From the cell containing the given text, extract its center point as [x, y] coordinate. 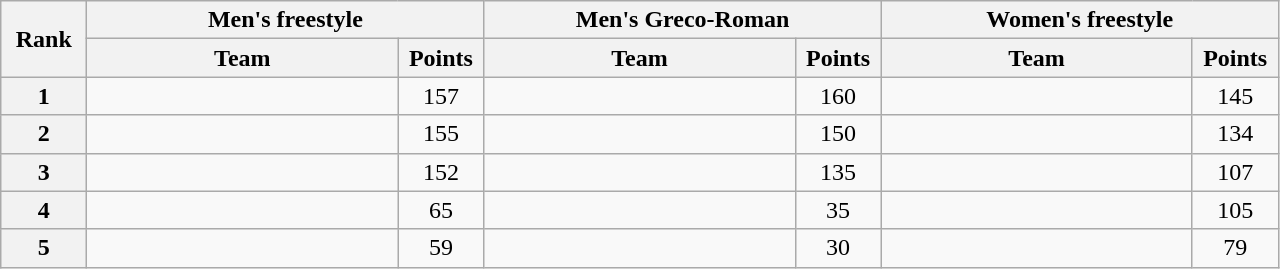
Women's freestyle [1080, 20]
145 [1235, 96]
160 [838, 96]
Men's Greco-Roman [682, 20]
4 [44, 210]
79 [1235, 248]
152 [441, 172]
155 [441, 134]
35 [838, 210]
1 [44, 96]
2 [44, 134]
105 [1235, 210]
65 [441, 210]
Rank [44, 39]
135 [838, 172]
157 [441, 96]
3 [44, 172]
5 [44, 248]
150 [838, 134]
30 [838, 248]
59 [441, 248]
134 [1235, 134]
Men's freestyle [286, 20]
107 [1235, 172]
